Search for the cell housing the specified text and yield its (x, y) center coordinate. 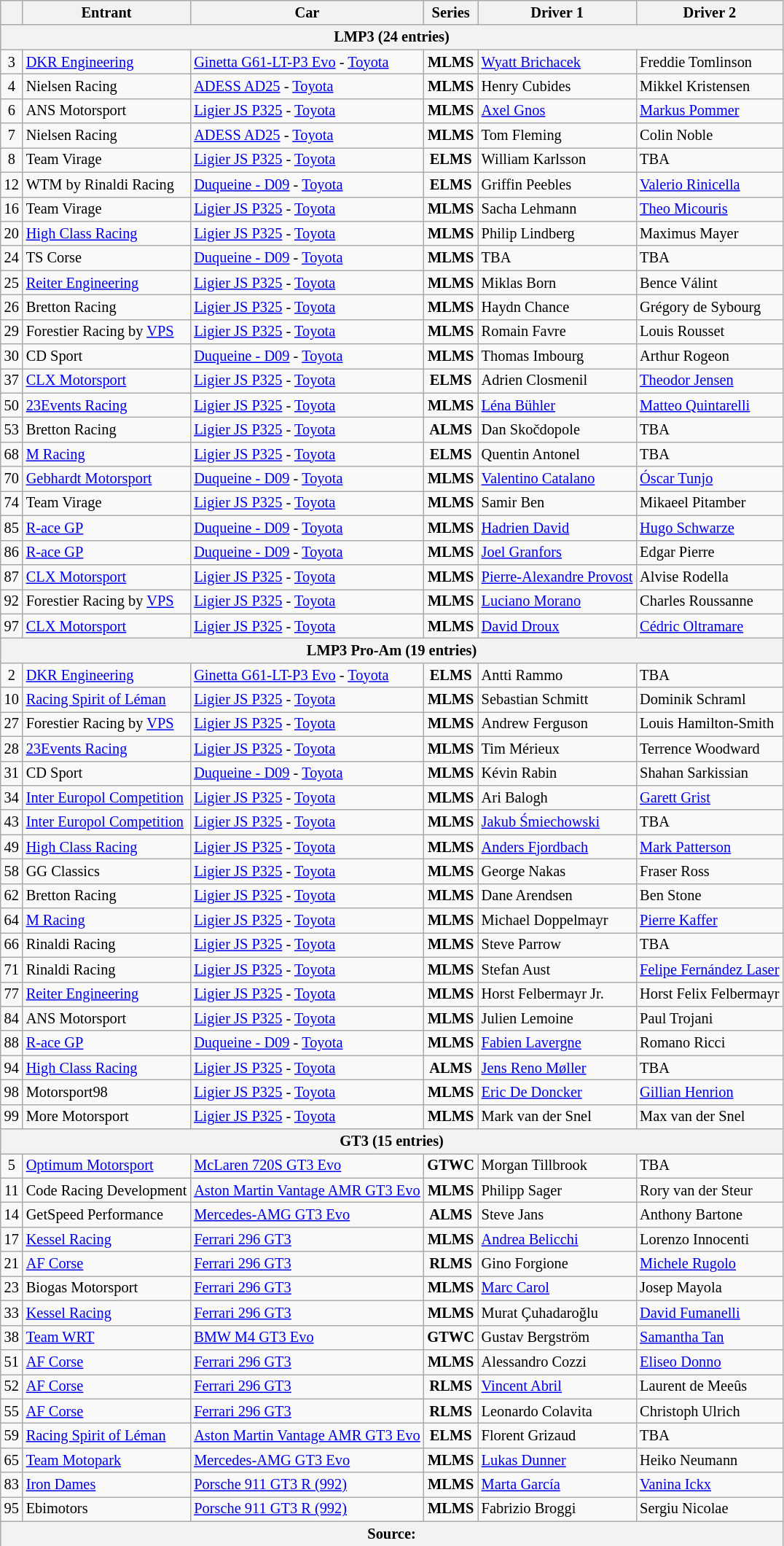
Michael Doppelmayr (557, 921)
5 (12, 1166)
51 (12, 1362)
38 (12, 1338)
Driver 2 (710, 12)
Cédric Oltramare (710, 626)
Optimum Motorsport (106, 1166)
Marta García (557, 1485)
Dan Skočdopole (557, 429)
Valentino Catalano (557, 479)
Joel Granfors (557, 553)
Romano Ricci (710, 1043)
Luciano Morano (557, 601)
Leonardo Colavita (557, 1411)
Anthony Bartone (710, 1215)
Henry Cubides (557, 86)
GetSpeed Performance (106, 1215)
GT3 (15 entries) (392, 1141)
Louis Rousset (710, 332)
99 (12, 1117)
Biogas Motorsport (106, 1288)
Car (307, 12)
Matteo Quintarelli (710, 405)
Antti Rammo (557, 675)
BMW M4 GT3 Evo (307, 1338)
Anders Fjordbach (557, 847)
Alessandro Cozzi (557, 1362)
Jakub Śmiechowski (557, 822)
Lorenzo Innocenti (710, 1239)
Dane Arendsen (557, 896)
6 (12, 111)
Mikkel Kristensen (710, 86)
Josep Mayola (710, 1288)
Sebastian Schmitt (557, 700)
20 (12, 233)
Motorsport98 (106, 1092)
70 (12, 479)
Pierre-Alexandre Provost (557, 577)
Edgar Pierre (710, 553)
Axel Gnos (557, 111)
95 (12, 1509)
Grégory de Sybourg (710, 307)
Colin Noble (710, 136)
94 (12, 1068)
62 (12, 896)
Eric De Doncker (557, 1092)
Garett Grist (710, 797)
Tim Mérieux (557, 749)
Theodor Jensen (710, 380)
WTM by Rinaldi Racing (106, 184)
64 (12, 921)
65 (12, 1460)
17 (12, 1239)
GG Classics (106, 871)
33 (12, 1313)
34 (12, 797)
Gillian Henrion (710, 1092)
77 (12, 994)
Freddie Tomlinson (710, 62)
11 (12, 1190)
55 (12, 1411)
Philipp Sager (557, 1190)
Arthur Rogeon (710, 356)
Gustav Bergström (557, 1338)
Tom Fleming (557, 136)
10 (12, 700)
Horst Felix Felbermayr (710, 994)
Lukas Dunner (557, 1460)
Stefan Aust (557, 969)
Team WRT (106, 1338)
Markus Pommer (710, 111)
71 (12, 969)
Theo Micouris (710, 209)
Iron Dames (106, 1485)
Quentin Antonel (557, 454)
Christoph Ulrich (710, 1411)
Morgan Tillbrook (557, 1166)
92 (12, 601)
98 (12, 1092)
Philip Lindberg (557, 233)
David Fumanelli (710, 1313)
26 (12, 307)
Griffin Peebles (557, 184)
21 (12, 1264)
84 (12, 1018)
86 (12, 553)
TS Corse (106, 258)
Andrew Ferguson (557, 724)
Florent Grizaud (557, 1435)
Sergiu Nicolae (710, 1509)
Maximus Mayer (710, 233)
88 (12, 1043)
Vincent Abril (557, 1386)
7 (12, 136)
Dominik Schraml (710, 700)
Hadrien David (557, 528)
Ari Balogh (557, 797)
Michele Rugolo (710, 1264)
Heiko Neumann (710, 1460)
52 (12, 1386)
58 (12, 871)
Alvise Rodella (710, 577)
Fraser Ross (710, 871)
Samantha Tan (710, 1338)
Jens Reno Møller (557, 1068)
Entrant (106, 12)
Romain Favre (557, 332)
Fabien Lavergne (557, 1043)
Steve Jans (557, 1215)
Andrea Belicchi (557, 1239)
Adrien Closmenil (557, 380)
Marc Carol (557, 1288)
53 (12, 429)
Louis Hamilton-Smith (710, 724)
23 (12, 1288)
85 (12, 528)
87 (12, 577)
Hugo Schwarze (710, 528)
8 (12, 160)
29 (12, 332)
83 (12, 1485)
Mikaeel Pitamber (710, 503)
Miklas Born (557, 283)
66 (12, 945)
Terrence Woodward (710, 749)
59 (12, 1435)
Max van der Snel (710, 1117)
Haydn Chance (557, 307)
74 (12, 503)
Pierre Kaffer (710, 921)
Thomas Imbourg (557, 356)
Horst Felbermayr Jr. (557, 994)
Ebimotors (106, 1509)
49 (12, 847)
4 (12, 86)
Wyatt Brichacek (557, 62)
37 (12, 380)
Murat Çuhadaroğlu (557, 1313)
Source: (392, 1534)
Kévin Rabin (557, 773)
Gino Forgione (557, 1264)
31 (12, 773)
Sacha Lehmann (557, 209)
12 (12, 184)
Mark van der Snel (557, 1117)
George Nakas (557, 871)
Steve Parrow (557, 945)
William Karlsson (557, 160)
Felipe Fernández Laser (710, 969)
Valerio Rinicella (710, 184)
16 (12, 209)
50 (12, 405)
Ben Stone (710, 896)
3 (12, 62)
Series (451, 12)
Fabrizio Broggi (557, 1509)
Rory van der Steur (710, 1190)
68 (12, 454)
27 (12, 724)
David Droux (557, 626)
More Motorsport (106, 1117)
Julien Lemoine (557, 1018)
Óscar Tunjo (710, 479)
Gebhardt Motorsport (106, 479)
Shahan Sarkissian (710, 773)
Team Motopark (106, 1460)
43 (12, 822)
Paul Trojani (710, 1018)
28 (12, 749)
LMP3 (24 entries) (392, 37)
2 (12, 675)
25 (12, 283)
Charles Roussanne (710, 601)
Driver 1 (557, 12)
30 (12, 356)
Mark Patterson (710, 847)
97 (12, 626)
McLaren 720S GT3 Evo (307, 1166)
Code Racing Development (106, 1190)
Eliseo Donno (710, 1362)
24 (12, 258)
Bence Válint (710, 283)
Vanina Ickx (710, 1485)
14 (12, 1215)
Samir Ben (557, 503)
Laurent de Meeûs (710, 1386)
Léna Bühler (557, 405)
LMP3 Pro-Am (19 entries) (392, 650)
